Identify which cell holds the provided text, then report its (X, Y) central coordinate. 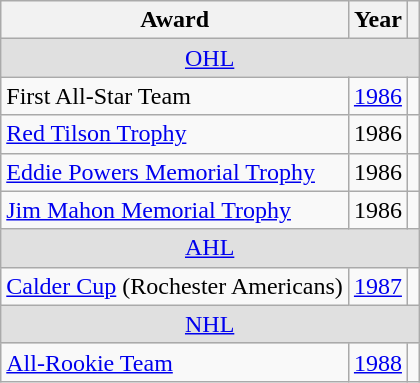
First All-Star Team (175, 96)
Eddie Powers Memorial Trophy (175, 172)
OHL (210, 58)
Award (175, 20)
Calder Cup (Rochester Americans) (175, 286)
1988 (378, 362)
1987 (378, 286)
Year (378, 20)
Jim Mahon Memorial Trophy (175, 210)
NHL (210, 324)
All-Rookie Team (175, 362)
Red Tilson Trophy (175, 134)
AHL (210, 248)
